Provide the [x, y] coordinate of the cell's center where the given text is located.  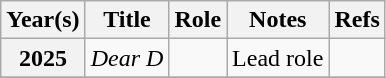
Lead role [278, 58]
Notes [278, 20]
Title [127, 20]
2025 [43, 58]
Year(s) [43, 20]
Dear D [127, 58]
Role [198, 20]
Refs [357, 20]
